Output the (x, y) coordinate of the center of the cell containing the given text.  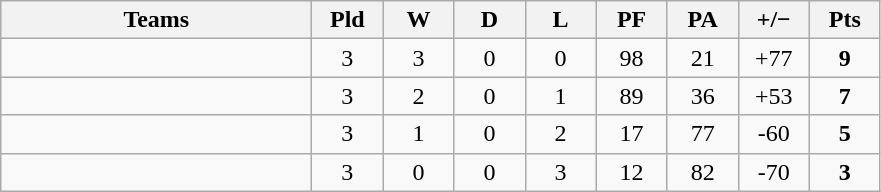
W (418, 20)
Pts (844, 20)
17 (632, 134)
Teams (156, 20)
21 (702, 58)
-60 (774, 134)
89 (632, 96)
+/− (774, 20)
98 (632, 58)
+53 (774, 96)
36 (702, 96)
12 (632, 172)
7 (844, 96)
PA (702, 20)
82 (702, 172)
L (560, 20)
Pld (348, 20)
+77 (774, 58)
5 (844, 134)
-70 (774, 172)
77 (702, 134)
D (490, 20)
PF (632, 20)
9 (844, 58)
